Determine the [x, y] coordinate at the center of the cell enclosing the given text.  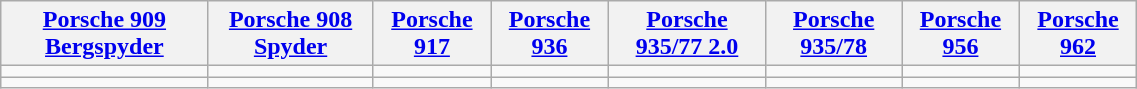
Porsche 908 Spyder [290, 34]
Porsche 936 [550, 34]
Porsche 935/77 2.0 [687, 34]
Porsche 909 Bergspyder [104, 34]
Porsche 935/78 [834, 34]
Porsche 956 [961, 34]
Porsche 962 [1078, 34]
Porsche 917 [432, 34]
